Identify which cell holds the provided text, then report its [X, Y] central coordinate. 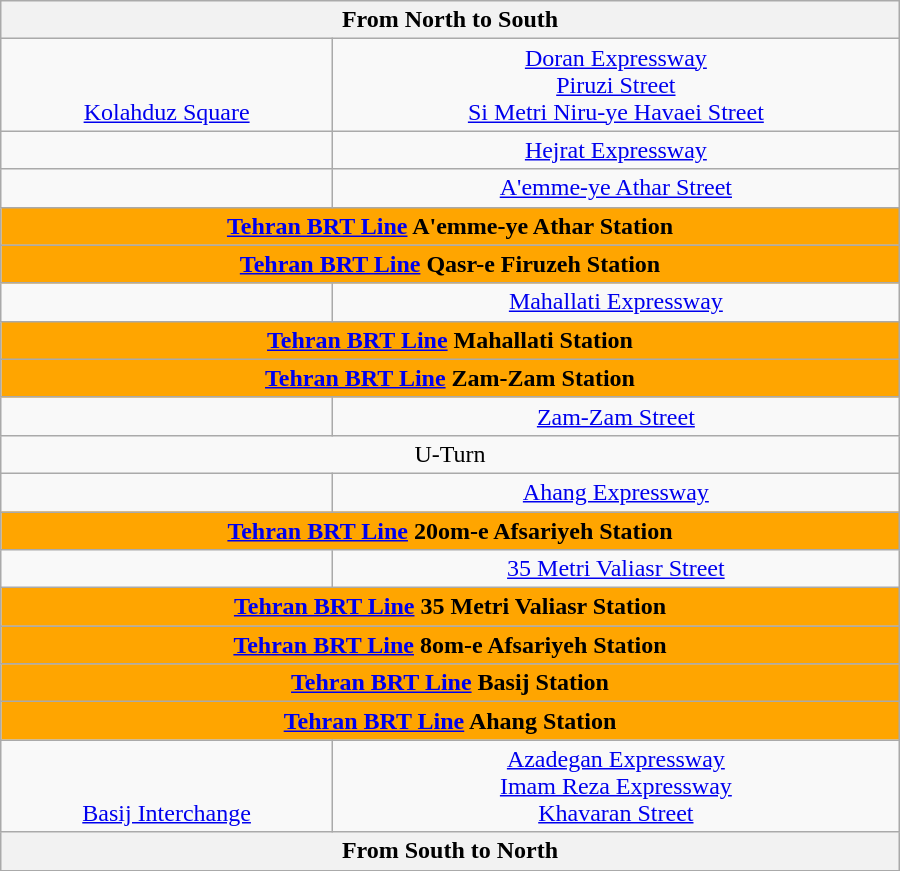
Kolahduz Square [167, 85]
Tehran BRT Line Mahallati Station [450, 340]
Hejrat Expressway [616, 150]
Zam-Zam Street [616, 416]
Azadegan Expressway Imam Reza Expressway Khavaran Street [616, 786]
A'emme-ye Athar Street [616, 188]
Ahang Expressway [616, 492]
From South to North [450, 851]
35 Metri Valiasr Street [616, 569]
Tehran BRT Line Qasr-e Firuzeh Station [450, 264]
Tehran BRT Line 8om-e Afsariyeh Station [450, 645]
Tehran BRT Line Ahang Station [450, 721]
From North to South [450, 20]
Tehran BRT Line Basij Station [450, 683]
Tehran BRT Line A'emme-ye Athar Station [450, 226]
Tehran BRT Line 20om-e Afsariyeh Station [450, 531]
Tehran BRT Line Zam-Zam Station [450, 378]
U-Turn [450, 454]
Doran Expressway Piruzi Street Si Metri Niru-ye Havaei Street [616, 85]
Basij Interchange [167, 786]
Mahallati Expressway [616, 302]
Tehran BRT Line 35 Metri Valiasr Station [450, 607]
